Find where the given text appears and provide that cell's center as (X, Y) coordinate. 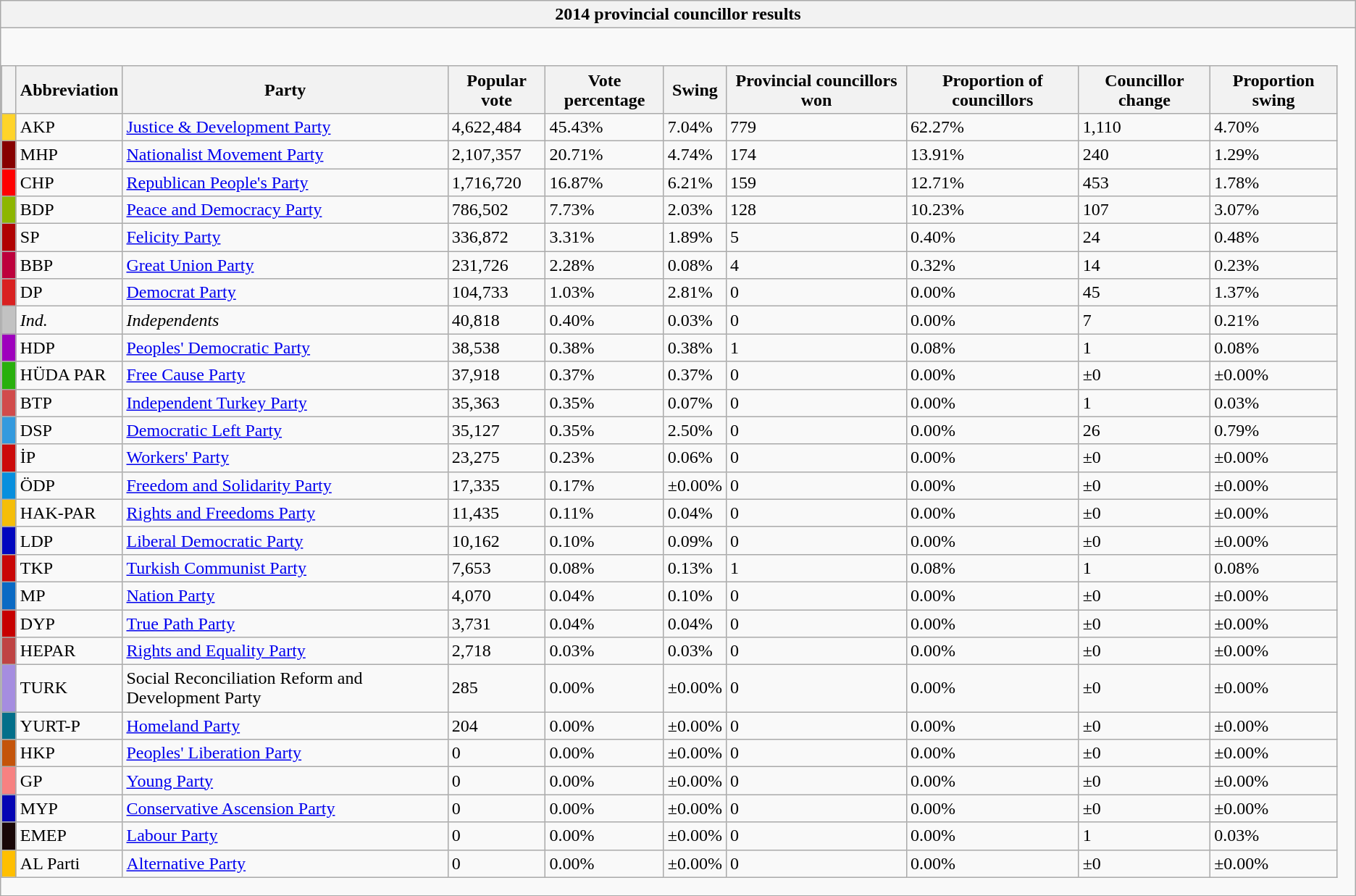
Nation Party (285, 595)
EMEP (70, 836)
6.21% (695, 182)
BDP (70, 210)
62.27% (993, 127)
Great Union Party (285, 265)
True Path Party (285, 624)
Peace and Democracy Party (285, 210)
Homeland Party (285, 726)
TKP (70, 568)
Rights and Equality Party (285, 651)
Rights and Freedoms Party (285, 513)
HEPAR (70, 651)
TURK (70, 688)
DSP (70, 430)
24 (1144, 238)
26 (1144, 430)
786,502 (497, 210)
0.32% (993, 265)
2,718 (497, 651)
0.06% (695, 458)
Social Reconciliation Reform and Development Party (285, 688)
HÜDA PAR (70, 375)
0.07% (695, 403)
35,127 (497, 430)
1.78% (1273, 182)
GP (70, 781)
ÖDP (70, 485)
2,107,357 (497, 154)
Young Party (285, 781)
MP (70, 595)
2.03% (695, 210)
0.13% (695, 568)
Proportion of councillors (993, 90)
0.21% (1273, 320)
107 (1144, 210)
Democratic Left Party (285, 430)
45.43% (604, 127)
0.17% (604, 485)
1,716,720 (497, 182)
4,070 (497, 595)
231,726 (497, 265)
285 (497, 688)
159 (817, 182)
45 (1144, 293)
336,872 (497, 238)
Felicity Party (285, 238)
23,275 (497, 458)
16.87% (604, 182)
CHP (70, 182)
Abbreviation (70, 90)
Conservative Ascension Party (285, 808)
Proportion swing (1273, 90)
Vote percentage (604, 90)
10,162 (497, 540)
AKP (70, 127)
Nationalist Movement Party (285, 154)
3,731 (497, 624)
11,435 (497, 513)
35,363 (497, 403)
3.31% (604, 238)
HKP (70, 753)
2.81% (695, 293)
1.29% (1273, 154)
Republican People's Party (285, 182)
Provincial councillors won (817, 90)
40,818 (497, 320)
174 (817, 154)
Ind. (70, 320)
Workers' Party (285, 458)
7.04% (695, 127)
Freedom and Solidarity Party (285, 485)
Independents (285, 320)
AL Parti (70, 863)
37,918 (497, 375)
Peoples' Liberation Party (285, 753)
Peoples' Democratic Party (285, 348)
Free Cause Party (285, 375)
4,622,484 (497, 127)
2.50% (695, 430)
7.73% (604, 210)
4.70% (1273, 127)
1.37% (1273, 293)
1.03% (604, 293)
BBP (70, 265)
2014 provincial councillor results (678, 14)
38,538 (497, 348)
3.07% (1273, 210)
Popular vote (497, 90)
20.71% (604, 154)
Councillor change (1144, 90)
0.79% (1273, 430)
İP (70, 458)
13.91% (993, 154)
10.23% (993, 210)
Swing (695, 90)
DP (70, 293)
240 (1144, 154)
Party (285, 90)
7,653 (497, 568)
Democrat Party (285, 293)
4.74% (695, 154)
128 (817, 210)
0.48% (1273, 238)
0.11% (604, 513)
BTP (70, 403)
YURT-P (70, 726)
12.71% (993, 182)
LDP (70, 540)
Alternative Party (285, 863)
MYP (70, 808)
Justice & Development Party (285, 127)
2.28% (604, 265)
204 (497, 726)
17,335 (497, 485)
14 (1144, 265)
779 (817, 127)
Independent Turkey Party (285, 403)
MHP (70, 154)
104,733 (497, 293)
Turkish Communist Party (285, 568)
HDP (70, 348)
Liberal Democratic Party (285, 540)
5 (817, 238)
4 (817, 265)
HAK-PAR (70, 513)
453 (1144, 182)
DYP (70, 624)
7 (1144, 320)
Labour Party (285, 836)
0.09% (695, 540)
1,110 (1144, 127)
1.89% (695, 238)
SP (70, 238)
